Determine the (x, y) coordinate at the center of the cell enclosing the given text.  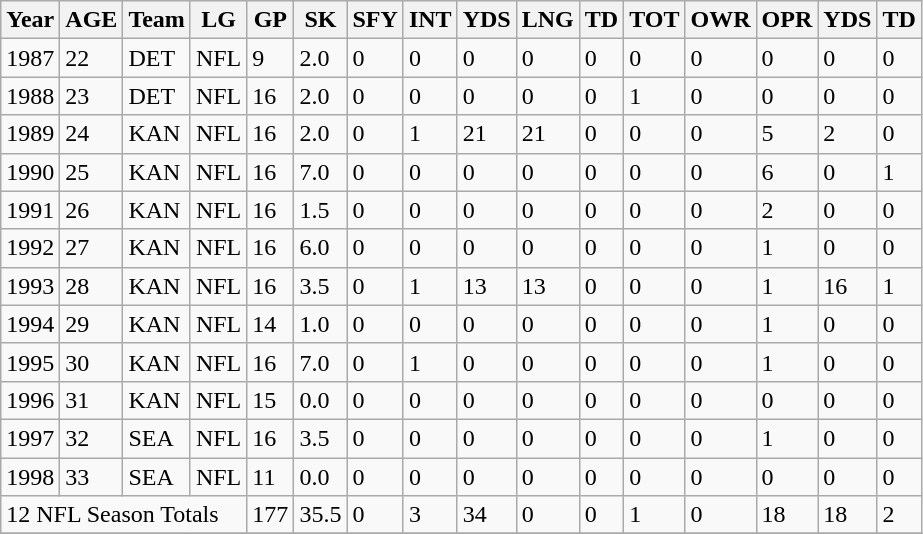
TOT (654, 20)
LG (218, 20)
AGE (92, 20)
177 (270, 515)
28 (92, 286)
1990 (30, 172)
27 (92, 248)
1.0 (320, 324)
26 (92, 210)
1991 (30, 210)
Year (30, 20)
32 (92, 438)
6.0 (320, 248)
SK (320, 20)
34 (486, 515)
1996 (30, 400)
1.5 (320, 210)
1988 (30, 96)
30 (92, 362)
31 (92, 400)
15 (270, 400)
Team (157, 20)
GP (270, 20)
35.5 (320, 515)
14 (270, 324)
1987 (30, 58)
23 (92, 96)
INT (430, 20)
22 (92, 58)
12 NFL Season Totals (124, 515)
1998 (30, 477)
29 (92, 324)
1997 (30, 438)
OPR (787, 20)
LNG (548, 20)
5 (787, 134)
33 (92, 477)
9 (270, 58)
1995 (30, 362)
SFY (375, 20)
25 (92, 172)
24 (92, 134)
3 (430, 515)
6 (787, 172)
1994 (30, 324)
1993 (30, 286)
1989 (30, 134)
11 (270, 477)
1992 (30, 248)
OWR (720, 20)
